Output the [X, Y] coordinate of the center of the cell containing the given text.  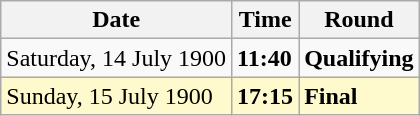
Qualifying [359, 58]
Saturday, 14 July 1900 [116, 58]
17:15 [266, 96]
Round [359, 20]
Final [359, 96]
Sunday, 15 July 1900 [116, 96]
Date [116, 20]
11:40 [266, 58]
Time [266, 20]
